Detect which cell encompasses the target text, then output its [x, y] center coordinate. 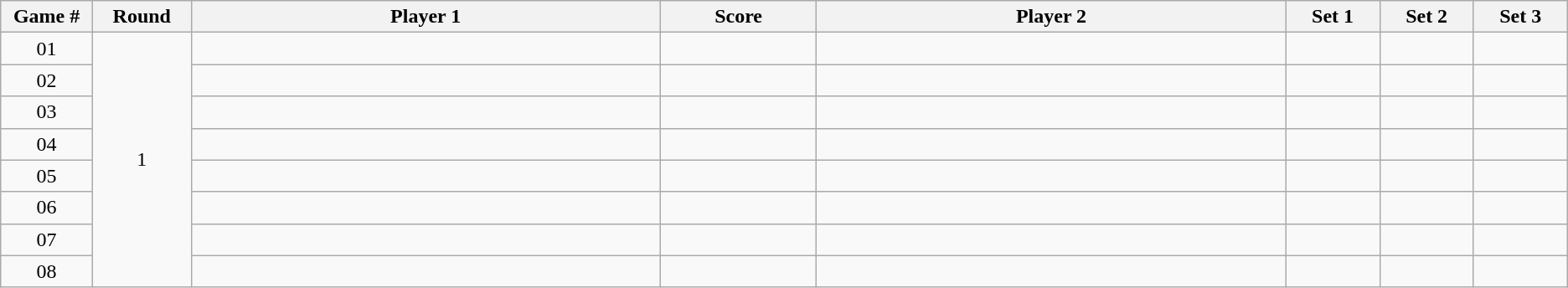
1 [142, 160]
Player 1 [426, 17]
Set 1 [1333, 17]
Set 2 [1426, 17]
03 [47, 112]
01 [47, 49]
06 [47, 208]
Game # [47, 17]
Player 2 [1051, 17]
08 [47, 271]
Set 3 [1520, 17]
Round [142, 17]
02 [47, 80]
04 [47, 144]
05 [47, 176]
Score [739, 17]
07 [47, 239]
